Identify which cell holds the provided text, then report its [x, y] central coordinate. 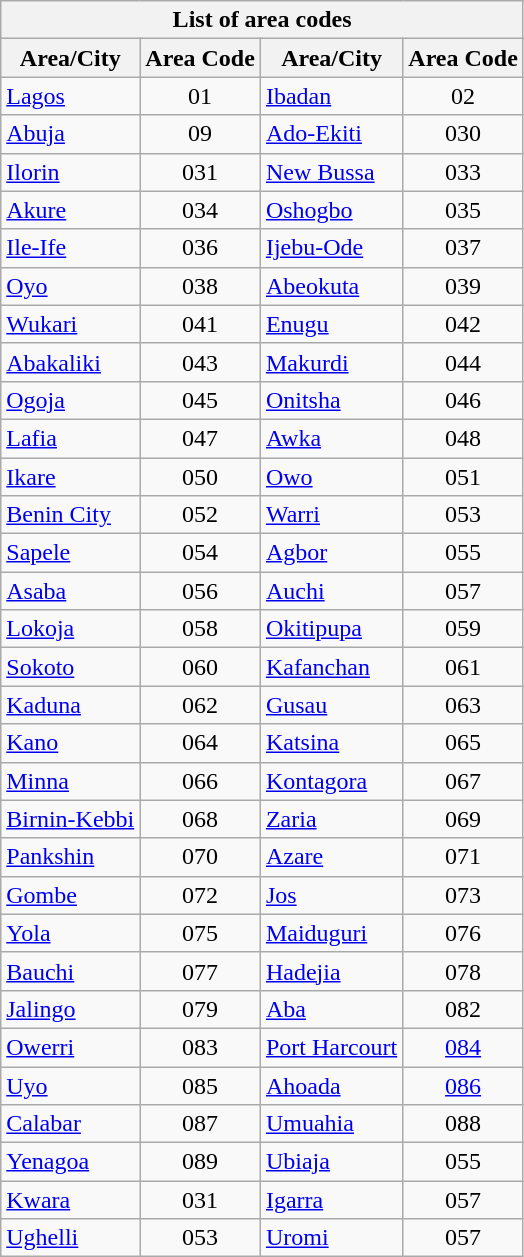
Sokoto [70, 667]
Owerri [70, 1047]
035 [464, 210]
Agbor [331, 553]
Kaduna [70, 705]
Lagos [70, 96]
Yola [70, 933]
064 [200, 743]
082 [464, 1009]
058 [200, 629]
048 [464, 438]
045 [200, 400]
054 [200, 553]
Zaria [331, 819]
084 [464, 1047]
046 [464, 400]
Owo [331, 477]
077 [200, 971]
050 [200, 477]
Ogoja [70, 400]
075 [200, 933]
Abakaliki [70, 362]
068 [200, 819]
086 [464, 1085]
Katsina [331, 743]
038 [200, 286]
037 [464, 248]
085 [200, 1085]
Pankshin [70, 857]
052 [200, 515]
Gombe [70, 895]
Azare [331, 857]
Jos [331, 895]
047 [200, 438]
056 [200, 591]
09 [200, 134]
073 [464, 895]
Enugu [331, 324]
Gusau [331, 705]
Okitipupa [331, 629]
071 [464, 857]
Ubiaja [331, 1162]
061 [464, 667]
041 [200, 324]
062 [200, 705]
Hadejia [331, 971]
078 [464, 971]
Oyo [70, 286]
088 [464, 1124]
Kwara [70, 1200]
Awka [331, 438]
Benin City [70, 515]
Lokoja [70, 629]
033 [464, 172]
Port Harcourt [331, 1047]
Minna [70, 781]
Uromi [331, 1238]
Ibadan [331, 96]
Ado-Ekiti [331, 134]
Ile-Ife [70, 248]
051 [464, 477]
072 [200, 895]
043 [200, 362]
01 [200, 96]
087 [200, 1124]
065 [464, 743]
Sapele [70, 553]
Yenagoa [70, 1162]
Igarra [331, 1200]
069 [464, 819]
083 [200, 1047]
Bauchi [70, 971]
066 [200, 781]
034 [200, 210]
067 [464, 781]
Maiduguri [331, 933]
Oshogbo [331, 210]
Jalingo [70, 1009]
Kafanchan [331, 667]
Ilorin [70, 172]
089 [200, 1162]
Ikare [70, 477]
Abeokuta [331, 286]
Abuja [70, 134]
New Bussa [331, 172]
076 [464, 933]
Lafia [70, 438]
Calabar [70, 1124]
Kano [70, 743]
Ijebu-Ode [331, 248]
Birnin-Kebbi [70, 819]
02 [464, 96]
Umuahia [331, 1124]
063 [464, 705]
Warri [331, 515]
Wukari [70, 324]
030 [464, 134]
059 [464, 629]
079 [200, 1009]
070 [200, 857]
060 [200, 667]
Kontagora [331, 781]
Akure [70, 210]
Aba [331, 1009]
039 [464, 286]
List of area codes [262, 20]
Ahoada [331, 1085]
044 [464, 362]
Makurdi [331, 362]
Ughelli [70, 1238]
Onitsha [331, 400]
Auchi [331, 591]
036 [200, 248]
042 [464, 324]
Asaba [70, 591]
Uyo [70, 1085]
